Determine the [x, y] coordinate at the center of the cell enclosing the given text.  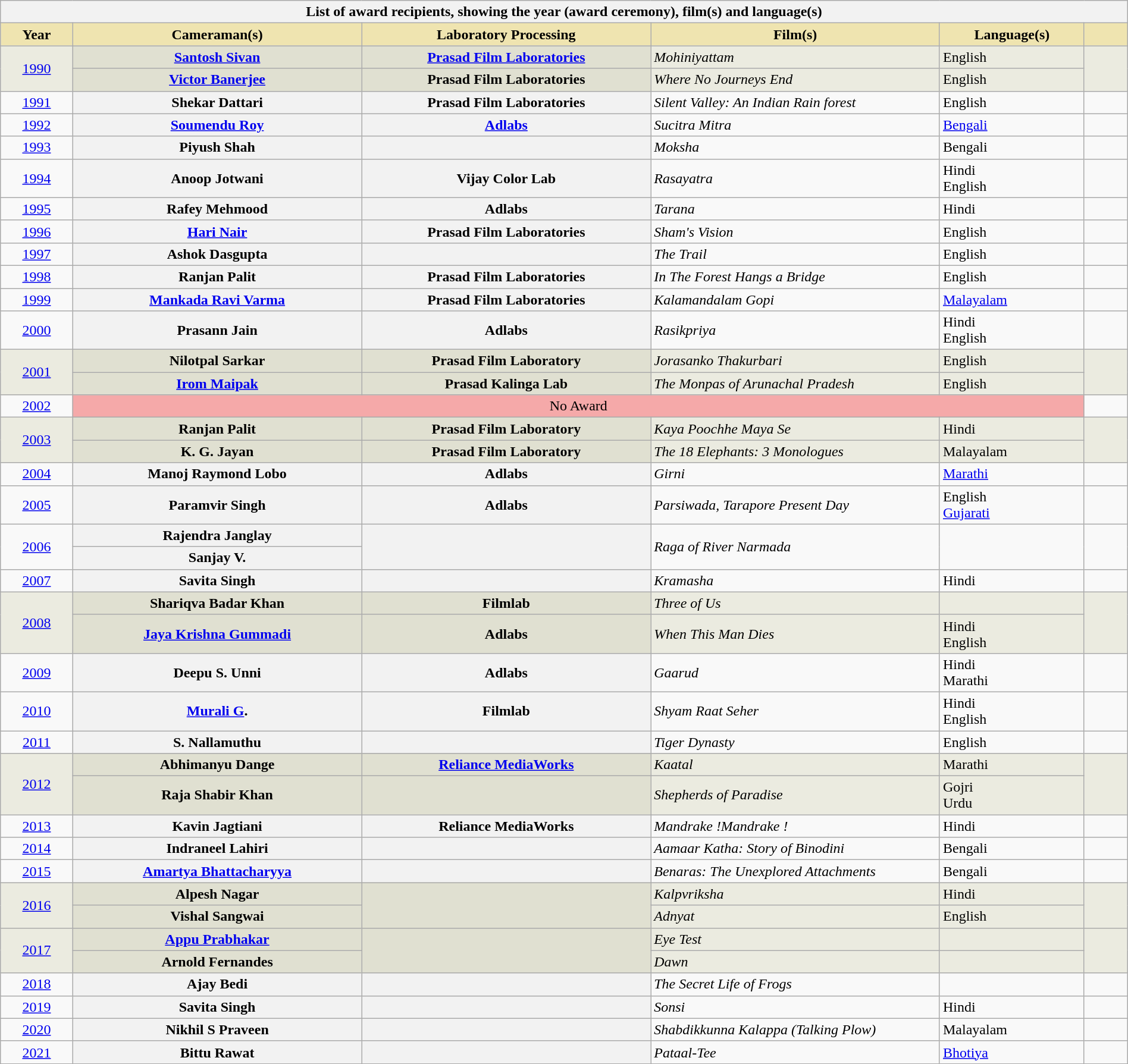
Sonsi [795, 1007]
Deepu S. Unni [217, 672]
EnglishGujarati [1011, 504]
1992 [37, 125]
Mandrake !Mandrake ! [795, 826]
2020 [37, 1030]
Three of Us [795, 603]
Sucitra Mitra [795, 125]
Ajay Bedi [217, 984]
When This Man Dies [795, 634]
Ashok Dasgupta [217, 254]
Raja Shabir Khan [217, 796]
2013 [37, 826]
2017 [37, 950]
Kalamandalam Gopi [795, 299]
Prasad Kalinga Lab [506, 384]
Anoop Jotwani [217, 178]
Film(s) [795, 34]
Vijay Color Lab [506, 178]
1998 [37, 277]
Tarana [795, 209]
2016 [37, 905]
Cameraman(s) [217, 34]
Kaya Poochhe Maya Se [795, 429]
1999 [37, 299]
1994 [37, 178]
2003 [37, 440]
2009 [37, 672]
Parsiwada, Tarapore Present Day [795, 504]
Jaya Krishna Gummadi [217, 634]
Where No Journeys End [795, 80]
1997 [37, 254]
Shyam Raat Seher [795, 711]
Eye Test [795, 939]
Tiger Dynasty [795, 742]
2002 [37, 406]
2010 [37, 711]
Abhimanyu Dange [217, 765]
Shabdikkunna Kalappa (Talking Plow) [795, 1030]
1996 [37, 231]
2021 [37, 1052]
Jorasanko Thakurbari [795, 361]
2001 [37, 372]
GojriUrdu [1011, 796]
1995 [37, 209]
Hari Nair [217, 231]
Soumendu Roy [217, 125]
Raga of River Narmada [795, 547]
2000 [37, 331]
Kavin Jagtiani [217, 826]
2011 [37, 742]
Year [37, 34]
Rasikpriya [795, 331]
Bhotiya [1011, 1052]
Victor Banerjee [217, 80]
Vishal Sangwai [217, 917]
Rasayatra [795, 178]
Nikhil S Praveen [217, 1030]
Moksha [795, 147]
HindiMarathi [1011, 672]
Piyush Shah [217, 147]
1990 [37, 68]
Girni [795, 474]
Sham's Vision [795, 231]
K. G. Jayan [217, 451]
Santosh Sivan [217, 57]
Alpesh Nagar [217, 894]
1993 [37, 147]
2018 [37, 984]
2008 [37, 622]
2014 [37, 849]
Silent Valley: An Indian Rain forest [795, 102]
Amartya Bhattacharyya [217, 871]
S. Nallamuthu [217, 742]
Aamaar Katha: Story of Binodini [795, 849]
No Award [578, 406]
Pataal-Tee [795, 1052]
The 18 Elephants: 3 Monologues [795, 451]
Nilotpal Sarkar [217, 361]
Sanjay V. [217, 558]
Rajendra Janglay [217, 535]
2019 [37, 1007]
List of award recipients, showing the year (award ceremony), film(s) and language(s) [564, 12]
Kaatal [795, 765]
Kalpvriksha [795, 894]
Dawn [795, 962]
2012 [37, 784]
Adnyat [795, 917]
Mankada Ravi Varma [217, 299]
Language(s) [1011, 34]
2007 [37, 580]
Rafey Mehmood [217, 209]
Laboratory Processing [506, 34]
Manoj Raymond Lobo [217, 474]
1991 [37, 102]
2005 [37, 504]
Benaras: The Unexplored Attachments [795, 871]
Paramvir Singh [217, 504]
Appu Prabhakar [217, 939]
Indraneel Lahiri [217, 849]
The Trail [795, 254]
Shepherds of Paradise [795, 796]
Bittu Rawat [217, 1052]
2004 [37, 474]
Irom Maipak [217, 384]
Kramasha [795, 580]
Shekar Dattari [217, 102]
Shariqva Badar Khan [217, 603]
Prasann Jain [217, 331]
Arnold Fernandes [217, 962]
Murali G. [217, 711]
Gaarud [795, 672]
The Monpas of Arunachal Pradesh [795, 384]
In The Forest Hangs a Bridge [795, 277]
2015 [37, 871]
The Secret Life of Frogs [795, 984]
2006 [37, 547]
Mohiniyattam [795, 57]
